Locate the cell with the specified text and output its (X, Y) center coordinate. 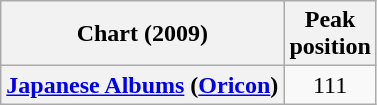
Japanese Albums (Oricon) (142, 85)
Chart (2009) (142, 34)
111 (330, 85)
Peakposition (330, 34)
